Detect which cell encompasses the target text, then output its (x, y) center coordinate. 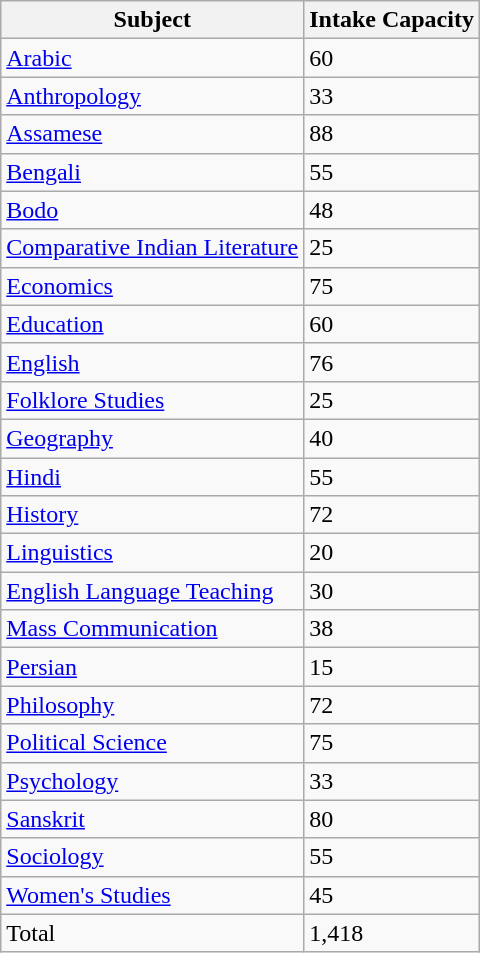
Women's Studies (152, 895)
Hindi (152, 477)
Subject (152, 20)
48 (392, 210)
80 (392, 819)
Persian (152, 667)
Economics (152, 286)
88 (392, 134)
Intake Capacity (392, 20)
Comparative Indian Literature (152, 248)
English (152, 362)
40 (392, 438)
Education (152, 324)
76 (392, 362)
38 (392, 629)
Psychology (152, 781)
Sanskrit (152, 819)
History (152, 515)
Mass Communication (152, 629)
Bengali (152, 172)
Bodo (152, 210)
Geography (152, 438)
1,418 (392, 933)
Philosophy (152, 705)
Linguistics (152, 553)
20 (392, 553)
45 (392, 895)
Assamese (152, 134)
Anthropology (152, 96)
15 (392, 667)
30 (392, 591)
Folklore Studies (152, 400)
Arabic (152, 58)
Sociology (152, 857)
English Language Teaching (152, 591)
Total (152, 933)
Political Science (152, 743)
